Return [X, Y] of the center of cell containing provided text 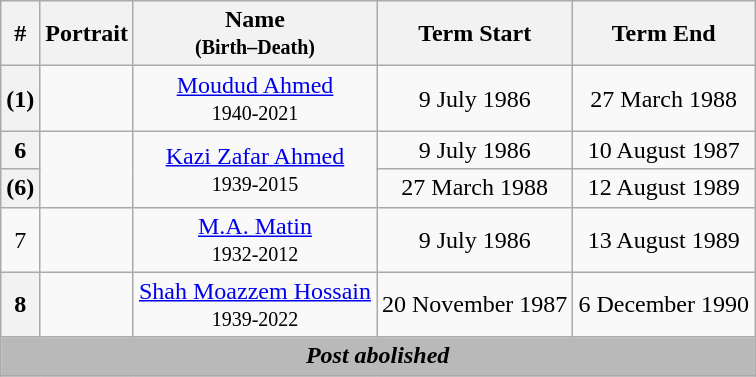
10 August 1987 [664, 150]
20 November 1987 [474, 304]
6 December 1990 [664, 304]
M.A. Matin1932-2012 [254, 240]
7 [20, 240]
Name(Birth–Death) [254, 34]
Shah Moazzem Hossain1939-2022 [254, 304]
8 [20, 304]
(6) [20, 188]
Portrait [87, 34]
Post abolished [378, 356]
Moudud Ahmed1940-2021 [254, 98]
12 August 1989 [664, 188]
6 [20, 150]
Term End [664, 34]
# [20, 34]
Term Start [474, 34]
13 August 1989 [664, 240]
Kazi Zafar Ahmed1939-2015 [254, 169]
(1) [20, 98]
